Return the (X, Y) coordinate for the center point of the cell that contains the specified text.  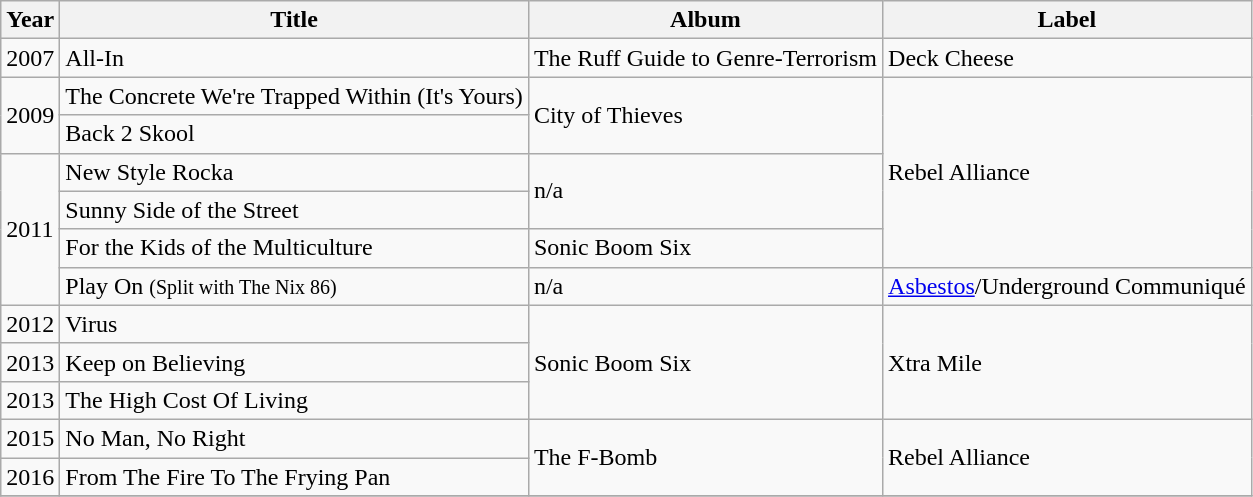
The Ruff Guide to Genre-Terrorism (705, 58)
Virus (294, 324)
Xtra Mile (1068, 362)
New Style Rocka (294, 172)
Sunny Side of the Street (294, 210)
Play On (Split with The Nix 86) (294, 286)
City of Thieves (705, 115)
For the Kids of the Multiculture (294, 248)
Title (294, 20)
All-In (294, 58)
2016 (30, 477)
The Concrete We're Trapped Within (It's Yours) (294, 96)
Album (705, 20)
2012 (30, 324)
No Man, No Right (294, 438)
2011 (30, 229)
The High Cost Of Living (294, 400)
Label (1068, 20)
From The Fire To The Frying Pan (294, 477)
2009 (30, 115)
2007 (30, 58)
Year (30, 20)
Keep on Believing (294, 362)
2015 (30, 438)
Asbestos/Underground Communiqué (1068, 286)
Back 2 Skool (294, 134)
The F-Bomb (705, 457)
Deck Cheese (1068, 58)
